From the cell containing the given text, extract its center point as (x, y) coordinate. 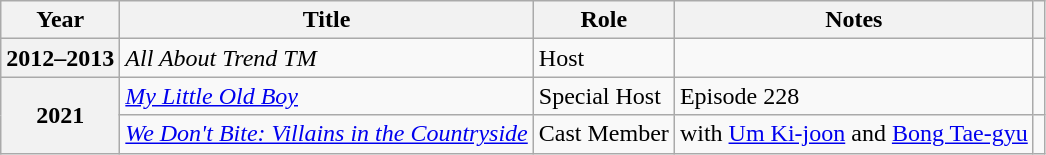
Title (326, 20)
My Little Old Boy (326, 96)
Year (60, 20)
Role (604, 20)
Cast Member (604, 134)
2012–2013 (60, 58)
2021 (60, 115)
All About Trend TM (326, 58)
with Um Ki-joon and Bong Tae-gyu (854, 134)
Host (604, 58)
Notes (854, 20)
Episode 228 (854, 96)
Special Host (604, 96)
We Don't Bite: Villains in the Countryside (326, 134)
